Search for the cell housing the specified text and yield its (X, Y) center coordinate. 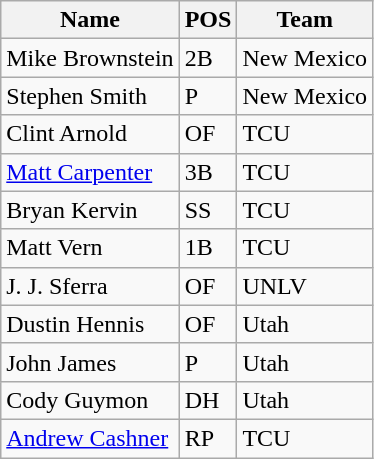
SS (208, 210)
Stephen Smith (90, 96)
Name (90, 20)
Matt Carpenter (90, 172)
Clint Arnold (90, 134)
1B (208, 248)
Cody Guymon (90, 400)
UNLV (305, 286)
Bryan Kervin (90, 210)
J. J. Sferra (90, 286)
Team (305, 20)
Matt Vern (90, 248)
RP (208, 438)
Andrew Cashner (90, 438)
POS (208, 20)
3B (208, 172)
John James (90, 362)
Dustin Hennis (90, 324)
2B (208, 58)
Mike Brownstein (90, 58)
DH (208, 400)
